From the cell containing the given text, extract its center point as (x, y) coordinate. 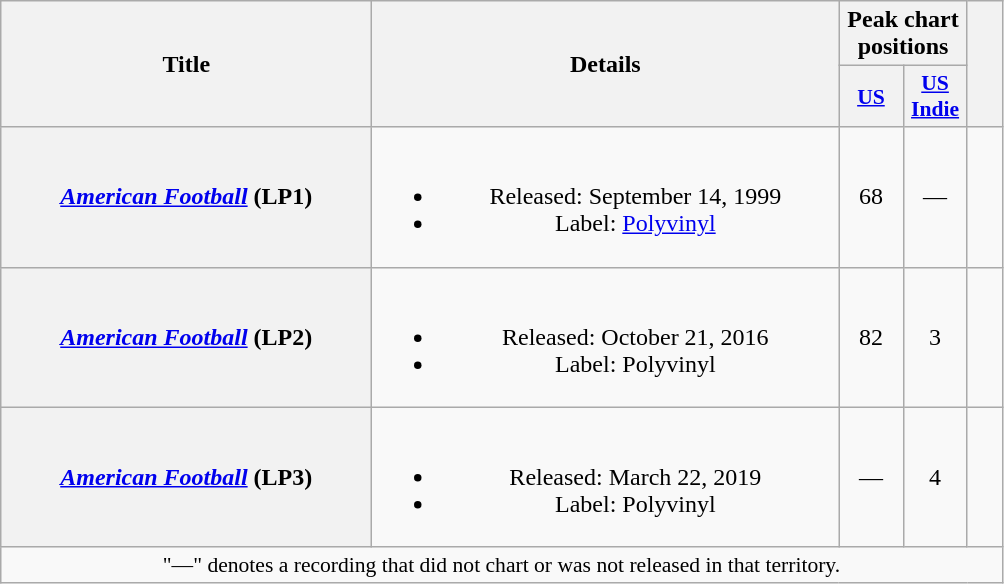
Details (606, 64)
68 (871, 197)
"—" denotes a recording that did not chart or was not released in that territory. (502, 565)
Peak chart positions (903, 34)
Title (186, 64)
Released: October 21, 2016Label: Polyvinyl (606, 337)
3 (935, 337)
Released: March 22, 2019Label: Polyvinyl (606, 477)
USIndie (935, 96)
Released: September 14, 1999Label: Polyvinyl (606, 197)
American Football (LP1) (186, 197)
American Football (LP2) (186, 337)
US (871, 96)
82 (871, 337)
4 (935, 477)
American Football (LP3) (186, 477)
